Return [X, Y] of the center of cell containing provided text 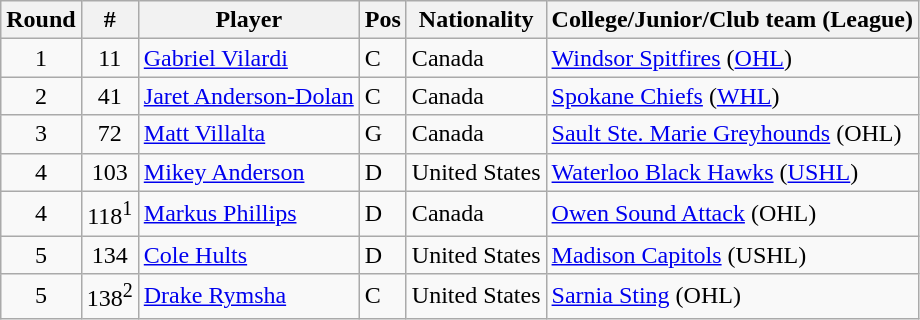
Madison Capitols (USHL) [732, 255]
Mikey Anderson [248, 172]
G [382, 134]
Markus Phillips [248, 214]
1382 [110, 296]
103 [110, 172]
Sarnia Sting (OHL) [732, 296]
Waterloo Black Hawks (USHL) [732, 172]
Drake Rymsha [248, 296]
Cole Hults [248, 255]
134 [110, 255]
1 [41, 58]
Pos [382, 20]
Sault Ste. Marie Greyhounds (OHL) [732, 134]
Spokane Chiefs (WHL) [732, 96]
# [110, 20]
Owen Sound Attack (OHL) [732, 214]
11 [110, 58]
Matt Villalta [248, 134]
Gabriel Vilardi [248, 58]
Nationality [476, 20]
2 [41, 96]
3 [41, 134]
1181 [110, 214]
41 [110, 96]
Jaret Anderson-Dolan [248, 96]
72 [110, 134]
Windsor Spitfires (OHL) [732, 58]
Player [248, 20]
College/Junior/Club team (League) [732, 20]
Round [41, 20]
